From the cell containing the given text, extract its center point as [x, y] coordinate. 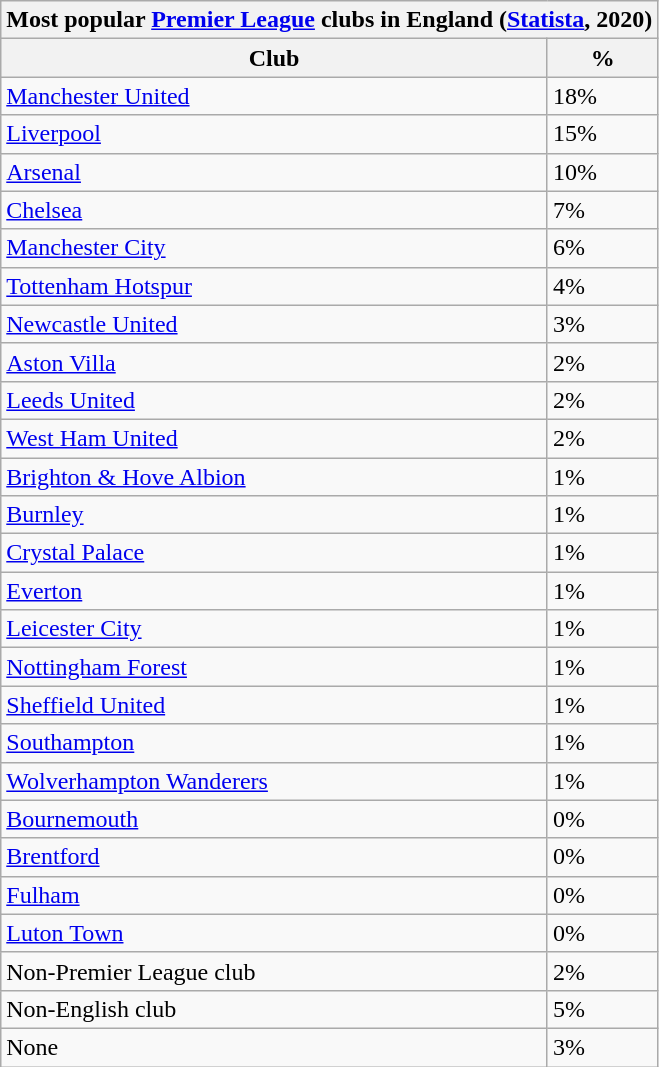
None [274, 1047]
Most popular Premier League clubs in England (Statista, 2020) [330, 20]
Liverpool [274, 134]
Burnley [274, 515]
Wolverhampton Wanderers [274, 781]
Manchester United [274, 96]
Everton [274, 591]
Brentford [274, 857]
Aston Villa [274, 362]
18% [602, 96]
Bournemouth [274, 819]
Crystal Palace [274, 553]
Chelsea [274, 210]
West Ham United [274, 438]
Brighton & Hove Albion [274, 477]
Luton Town [274, 933]
Newcastle United [274, 324]
5% [602, 1009]
% [602, 58]
10% [602, 172]
Southampton [274, 743]
Leicester City [274, 629]
Non-Premier League club [274, 971]
Tottenham Hotspur [274, 286]
Non-English club [274, 1009]
6% [602, 248]
Fulham [274, 895]
Sheffield United [274, 705]
7% [602, 210]
Leeds United [274, 400]
4% [602, 286]
Manchester City [274, 248]
Nottingham Forest [274, 667]
Club [274, 58]
15% [602, 134]
Arsenal [274, 172]
